Locate the cell with the specified text and output its [X, Y] center coordinate. 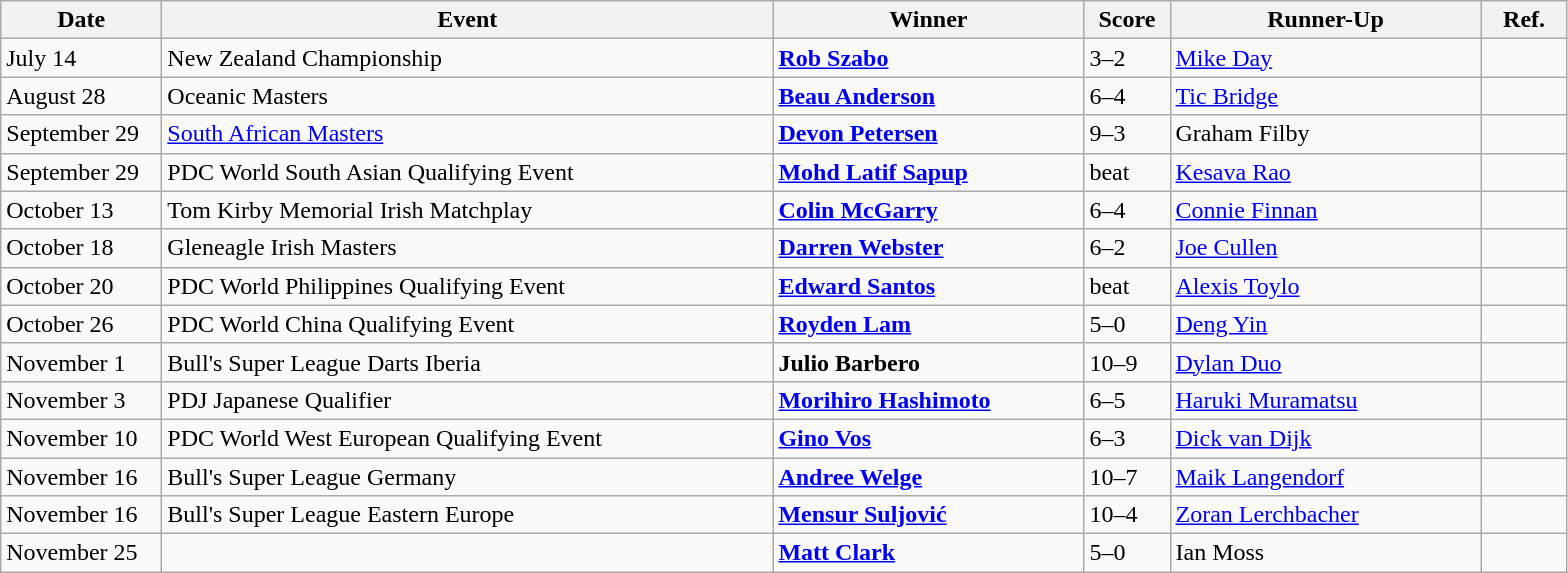
Gleneagle Irish Masters [468, 248]
Julio Barbero [928, 362]
November 25 [82, 553]
Morihiro Hashimoto [928, 400]
Deng Yin [1326, 324]
Rob Szabo [928, 58]
Gino Vos [928, 438]
Devon Petersen [928, 134]
Dylan Duo [1326, 362]
Graham Filby [1326, 134]
Edward Santos [928, 286]
Alexis Toylo [1326, 286]
10–4 [1127, 515]
6–3 [1127, 438]
10–9 [1127, 362]
Matt Clark [928, 553]
Dick van Dijk [1326, 438]
Colin McGarry [928, 210]
9–3 [1127, 134]
10–7 [1127, 477]
Tic Bridge [1326, 96]
Maik Langendorf [1326, 477]
6–2 [1127, 248]
Bull's Super League Eastern Europe [468, 515]
Ref. [1524, 20]
Royden Lam [928, 324]
PDC World West European Qualifying Event [468, 438]
November 10 [82, 438]
October 18 [82, 248]
South African Masters [468, 134]
October 13 [82, 210]
Date [82, 20]
Ian Moss [1326, 553]
October 26 [82, 324]
Andree Welge [928, 477]
Oceanic Masters [468, 96]
6–5 [1127, 400]
November 1 [82, 362]
Darren Webster [928, 248]
October 20 [82, 286]
Tom Kirby Memorial Irish Matchplay [468, 210]
Zoran Lerchbacher [1326, 515]
Haruki Muramatsu [1326, 400]
PDC World Philippines Qualifying Event [468, 286]
PDJ Japanese Qualifier [468, 400]
November 3 [82, 400]
3–2 [1127, 58]
Kesava Rao [1326, 172]
Mike Day [1326, 58]
PDC World South Asian Qualifying Event [468, 172]
Score [1127, 20]
Event [468, 20]
Runner-Up [1326, 20]
Mohd Latif Sapup [928, 172]
PDC World China Qualifying Event [468, 324]
Winner [928, 20]
Connie Finnan [1326, 210]
Bull's Super League Germany [468, 477]
Mensur Suljović [928, 515]
Joe Cullen [1326, 248]
August 28 [82, 96]
New Zealand Championship [468, 58]
Bull's Super League Darts Iberia [468, 362]
Beau Anderson [928, 96]
July 14 [82, 58]
